Provide the (x, y) coordinate of the cell's center where the given text is located.  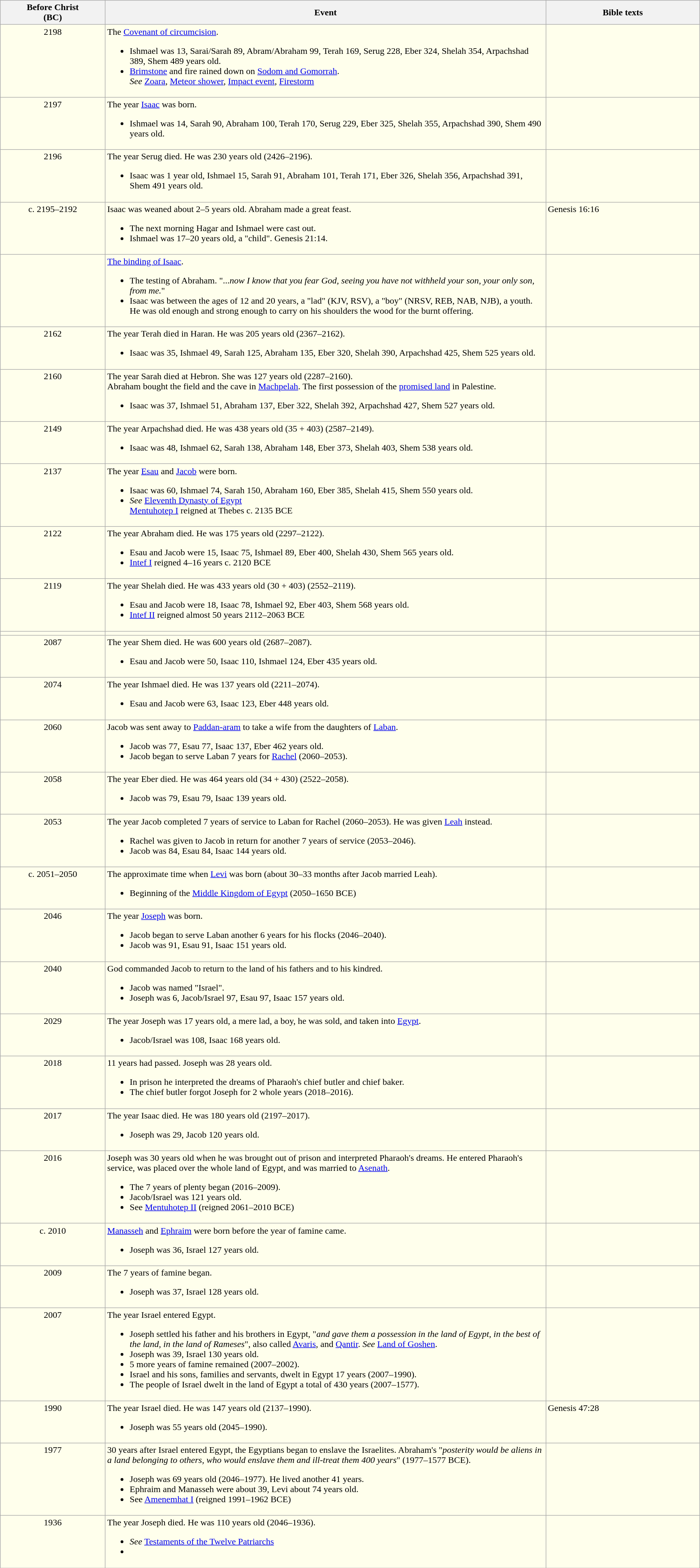
2149 (53, 443)
2196 (53, 176)
2017 (53, 1129)
2029 (53, 1035)
2018 (53, 1082)
The year Shem died. He was 600 years old (2687–2087).Esau and Jacob were 50, Isaac 110, Ishmael 124, Eber 435 years old. (325, 657)
2058 (53, 794)
The year Joseph was 17 years old, a mere lad, a boy, he was sold, and taken into Egypt.Jacob/Israel was 108, Isaac 168 years old. (325, 1035)
Bible texts (623, 13)
2198 (53, 61)
2060 (53, 746)
2007 (53, 1354)
c. 2195–2192 (53, 228)
The year Eber died. He was 464 years old (34 + 430) (2522–2058).Jacob was 79, Esau 79, Isaac 139 years old. (325, 794)
2162 (53, 348)
2137 (53, 495)
The year Joseph was born.Jacob began to serve Laban another 6 years for his flocks (2046–2040).Jacob was 91, Esau 91, Isaac 151 years old. (325, 935)
c. 2051–2050 (53, 888)
The approximate time when Levi was born (about 30–33 months after Jacob married Leah).Beginning of the Middle Kingdom of Egypt (2050–1650 BCE) (325, 888)
The year Israel died. He was 147 years old (2137–1990).Joseph was 55 years old (2045–1990). (325, 1422)
Genesis 16:16 (623, 228)
2160 (53, 395)
The year Joseph died. He was 110 years old (2046–1936).See Testaments of the Twelve Patriarchs (325, 1542)
The year Isaac was born.Ishmael was 14, Sarah 90, Abraham 100, Terah 170, Serug 229, Eber 325, Shelah 355, Arpachshad 390, Shem 490 years old. (325, 123)
Manasseh and Ephraim were born before the year of famine came.Joseph was 36, Israel 127 years old. (325, 1245)
2087 (53, 657)
1990 (53, 1422)
2074 (53, 699)
Genesis 47:28 (623, 1422)
The year Isaac died. He was 180 years old (2197–2017).Joseph was 29, Jacob 120 years old. (325, 1129)
2122 (53, 552)
1977 (53, 1479)
1936 (53, 1542)
2119 (53, 605)
2040 (53, 988)
c. 2010 (53, 1245)
2009 (53, 1286)
Event (325, 13)
2016 (53, 1187)
2197 (53, 123)
2046 (53, 935)
2053 (53, 841)
The year Ishmael died. He was 137 years old (2211–2074).Esau and Jacob were 63, Isaac 123, Eber 448 years old. (325, 699)
The 7 years of famine began.Joseph was 37, Israel 128 years old. (325, 1286)
Before Christ(BC) (53, 13)
